Identify which cell holds the provided text, then report its [X, Y] central coordinate. 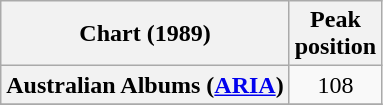
Australian Albums (ARIA) [145, 85]
Chart (1989) [145, 34]
Peakposition [335, 34]
108 [335, 85]
